Provide the [x, y] coordinate of the cell's center where the given text is located.  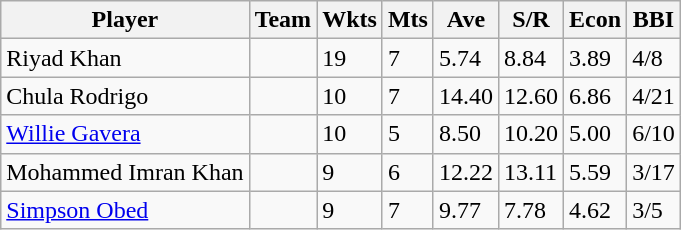
BBI [654, 20]
9.77 [466, 210]
10.20 [530, 134]
Player [125, 20]
Riyad Khan [125, 58]
Wkts [350, 20]
12.60 [530, 96]
7.78 [530, 210]
4/21 [654, 96]
Mohammed Imran Khan [125, 172]
13.11 [530, 172]
S/R [530, 20]
Mts [408, 20]
3/17 [654, 172]
5.00 [596, 134]
3/5 [654, 210]
5.59 [596, 172]
8.84 [530, 58]
5.74 [466, 58]
Simpson Obed [125, 210]
3.89 [596, 58]
4/8 [654, 58]
Chula Rodrigo [125, 96]
4.62 [596, 210]
Team [283, 20]
Willie Gavera [125, 134]
8.50 [466, 134]
6.86 [596, 96]
Ave [466, 20]
6/10 [654, 134]
6 [408, 172]
5 [408, 134]
14.40 [466, 96]
12.22 [466, 172]
Econ [596, 20]
19 [350, 58]
